From the cell containing the given text, extract its center point as [X, Y] coordinate. 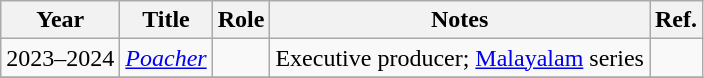
Title [166, 20]
Executive producer; Malayalam series [460, 58]
Year [60, 20]
Poacher [166, 58]
Role [241, 20]
Ref. [676, 20]
Notes [460, 20]
2023–2024 [60, 58]
